Detect which cell encompasses the target text, then output its (X, Y) center coordinate. 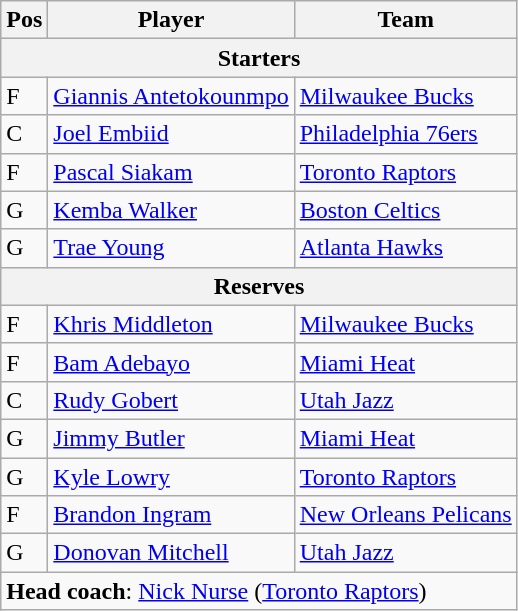
Bam Adebayo (171, 362)
Kemba Walker (171, 210)
Jimmy Butler (171, 438)
Brandon Ingram (171, 515)
Pascal Siakam (171, 172)
Donovan Mitchell (171, 553)
Joel Embiid (171, 134)
Khris Middleton (171, 324)
Rudy Gobert (171, 400)
Trae Young (171, 248)
Giannis Antetokounmpo (171, 96)
Philadelphia 76ers (406, 134)
Reserves (259, 286)
Team (406, 20)
Head coach: Nick Nurse (Toronto Raptors) (259, 591)
Atlanta Hawks (406, 248)
Starters (259, 58)
Pos (24, 20)
New Orleans Pelicans (406, 515)
Boston Celtics (406, 210)
Kyle Lowry (171, 477)
Player (171, 20)
